Pinpoint the cell where the given text exists, returning its [X, Y] midpoint coordinate. 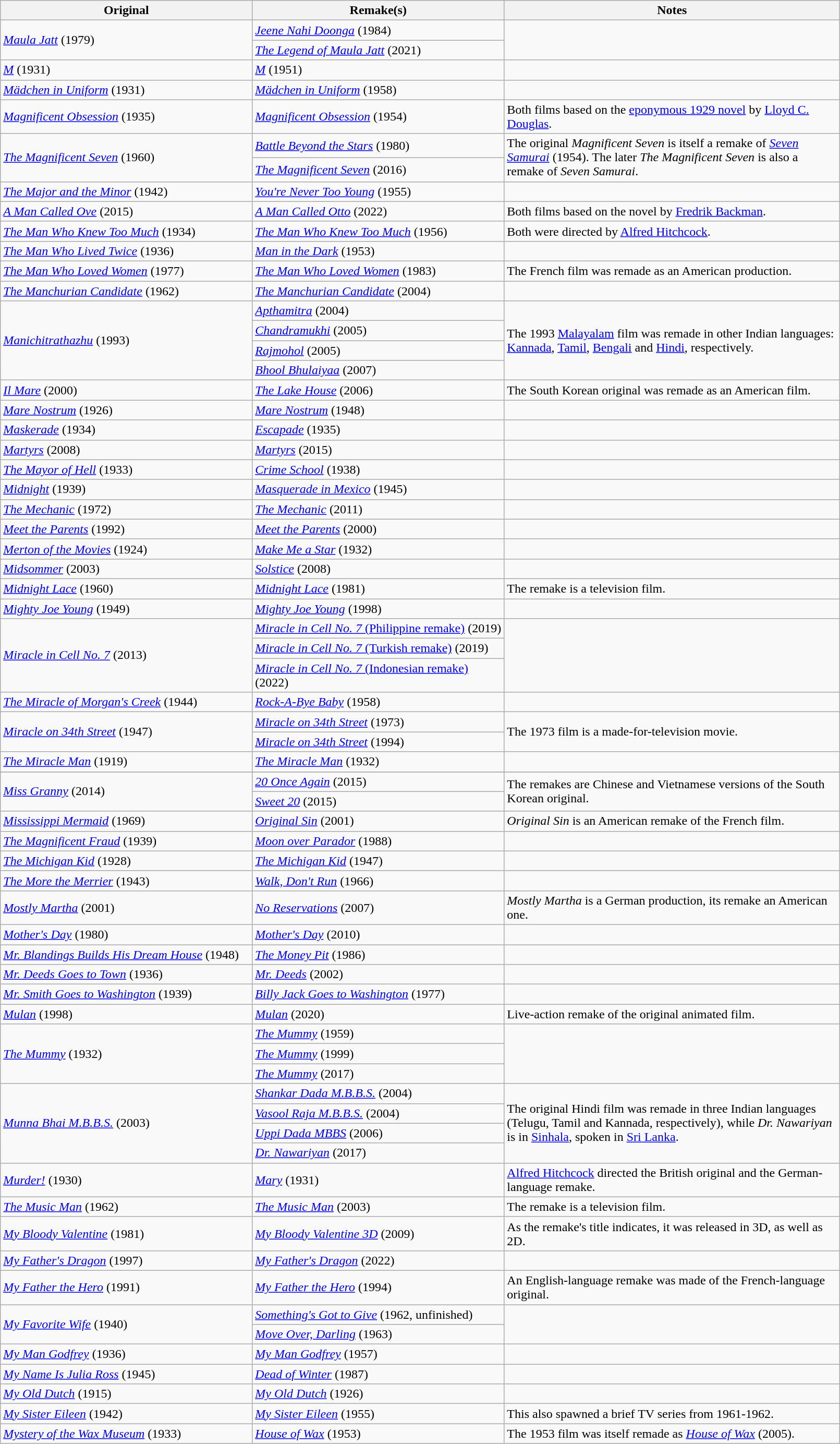
Miracle in Cell No. 7 (Philippine remake) (2019) [379, 629]
The 1973 film is a made-for-television movie. [672, 732]
The Man Who Lived Twice (1936) [126, 251]
Miracle on 34th Street (1973) [379, 722]
The Mechanic (2011) [379, 509]
Mother's Day (2010) [379, 934]
Something's Got to Give (1962, unfinished) [379, 1314]
The Magnificent Fraud (1939) [126, 841]
Manichitrathazhu (1993) [126, 341]
Rock-A-Bye Baby (1958) [379, 702]
Jeene Nahi Doonga (1984) [379, 30]
The Miracle Man (1919) [126, 762]
Mädchen in Uniform (1958) [379, 90]
The Miracle Man (1932) [379, 762]
The Mummy (2017) [379, 1074]
The Major and the Minor (1942) [126, 191]
Mr. Blandings Builds His Dream House (1948) [126, 954]
Billy Jack Goes to Washington (1977) [379, 994]
Escapade (1935) [379, 430]
My Father's Dragon (1997) [126, 1260]
My Man Godfrey (1936) [126, 1354]
The More the Merrier (1943) [126, 881]
Meet the Parents (1992) [126, 529]
The Mummy (1959) [379, 1034]
Crime School (1938) [379, 470]
A Man Called Ove (2015) [126, 211]
20 Once Again (2015) [379, 781]
Mystery of the Wax Museum (1933) [126, 1434]
My Man Godfrey (1957) [379, 1354]
Dead of Winter (1987) [379, 1374]
A Man Called Otto (2022) [379, 211]
The Magnificent Seven (2016) [379, 170]
The Mummy (1932) [126, 1054]
Martyrs (2008) [126, 450]
Mulan (2020) [379, 1014]
Mostly Martha (2001) [126, 908]
Miracle on 34th Street (1994) [379, 742]
My Father's Dragon (2022) [379, 1260]
The Man Who Loved Women (1977) [126, 271]
Both films based on the eponymous 1929 novel by Lloyd C. Douglas. [672, 117]
The Money Pit (1986) [379, 954]
My Bloody Valentine (1981) [126, 1233]
Maula Jatt (1979) [126, 40]
The South Korean original was remade as an American film. [672, 390]
Sweet 20 (2015) [379, 801]
Magnificent Obsession (1954) [379, 117]
Magnificent Obsession (1935) [126, 117]
Battle Beyond the Stars (1980) [379, 146]
Solstice (2008) [379, 569]
Original Sin is an American remake of the French film. [672, 821]
Mr. Deeds (2002) [379, 974]
Move Over, Darling (1963) [379, 1334]
The Music Man (1962) [126, 1207]
Uppi Dada MBBS (2006) [379, 1133]
The Legend of Maula Jatt (2021) [379, 50]
The Michigan Kid (1928) [126, 861]
Mighty Joe Young (1998) [379, 609]
Alfred Hitchcock directed the British original and the German-language remake. [672, 1180]
Live-action remake of the original animated film. [672, 1014]
Miracle in Cell No. 7 (2013) [126, 655]
Dr. Nawariyan (2017) [379, 1153]
Miracle on 34th Street (1947) [126, 732]
The Michigan Kid (1947) [379, 861]
Original Sin (2001) [379, 821]
Walk, Don't Run (1966) [379, 881]
Mädchen in Uniform (1931) [126, 90]
Mare Nostrum (1948) [379, 410]
Mississippi Mermaid (1969) [126, 821]
My Old Dutch (1926) [379, 1394]
The Manchurian Candidate (2004) [379, 291]
No Reservations (2007) [379, 908]
The Mechanic (1972) [126, 509]
Remake(s) [379, 10]
M (1931) [126, 70]
Miracle in Cell No. 7 (Turkish remake) (2019) [379, 648]
Both films based on the novel by Fredrik Backman. [672, 211]
Merton of the Movies (1924) [126, 549]
The Mayor of Hell (1933) [126, 470]
The Miracle of Morgan's Creek (1944) [126, 702]
My Father the Hero (1994) [379, 1287]
Midnight Lace (1960) [126, 588]
My Sister Eileen (1942) [126, 1414]
Make Me a Star (1932) [379, 549]
Midnight Lace (1981) [379, 588]
Bhool Bhulaiyaa (2007) [379, 370]
Masquerade in Mexico (1945) [379, 489]
As the remake's title indicates, it was released in 3D, as well as 2D. [672, 1233]
Vasool Raja M.B.B.S. (2004) [379, 1113]
Rajmohol (2005) [379, 351]
The Man Who Knew Too Much (1956) [379, 231]
The Manchurian Candidate (1962) [126, 291]
My Sister Eileen (1955) [379, 1414]
The remakes are Chinese and Vietnamese versions of the South Korean original. [672, 791]
Midsommer (2003) [126, 569]
The original Magnificent Seven is itself a remake of Seven Samurai (1954). The later The Magnificent Seven is also a remake of Seven Samurai. [672, 158]
Mother's Day (1980) [126, 934]
The French film was remade as an American production. [672, 271]
Shankar Dada M.B.B.S. (2004) [379, 1093]
Il Mare (2000) [126, 390]
Mary (1931) [379, 1180]
Mr. Deeds Goes to Town (1936) [126, 974]
Munna Bhai M.B.B.S. (2003) [126, 1123]
The Lake House (2006) [379, 390]
Mr. Smith Goes to Washington (1939) [126, 994]
This also spawned a brief TV series from 1961-1962. [672, 1414]
Maskerade (1934) [126, 430]
Meet the Parents (2000) [379, 529]
Both were directed by Alfred Hitchcock. [672, 231]
Miss Granny (2014) [126, 791]
The 1993 Malayalam film was remade in other Indian languages: Kannada, Tamil, Bengali and Hindi, respectively. [672, 341]
The Mummy (1999) [379, 1054]
Mare Nostrum (1926) [126, 410]
Mighty Joe Young (1949) [126, 609]
Original [126, 10]
My Father the Hero (1991) [126, 1287]
You're Never Too Young (1955) [379, 191]
Miracle in Cell No. 7 (Indonesian remake) (2022) [379, 675]
Mulan (1998) [126, 1014]
An English-language remake was made of the French-language original. [672, 1287]
My Bloody Valentine 3D (2009) [379, 1233]
House of Wax (1953) [379, 1434]
The Magnificent Seven (1960) [126, 158]
Mostly Martha is a German production, its remake an American one. [672, 908]
My Name Is Julia Ross (1945) [126, 1374]
Murder! (1930) [126, 1180]
Martyrs (2015) [379, 450]
Man in the Dark (1953) [379, 251]
M (1951) [379, 70]
The Man Who Knew Too Much (1934) [126, 231]
My Old Dutch (1915) [126, 1394]
Midnight (1939) [126, 489]
My Favorite Wife (1940) [126, 1324]
Apthamitra (2004) [379, 311]
Moon over Parador (1988) [379, 841]
Notes [672, 10]
Chandramukhi (2005) [379, 331]
The 1953 film was itself remade as House of Wax (2005). [672, 1434]
The Music Man (2003) [379, 1207]
The Man Who Loved Women (1983) [379, 271]
